Return the [x, y] coordinate for the center point of the cell that contains the specified text.  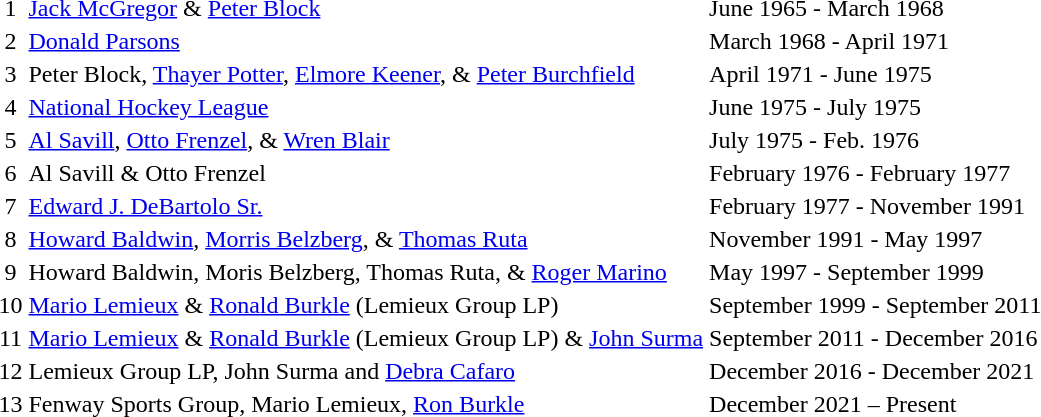
Al Savill, Otto Frenzel, & Wren Blair [366, 140]
Howard Baldwin, Morris Belzberg, & Thomas Ruta [366, 239]
Mario Lemieux & Ronald Burkle (Lemieux Group LP) [366, 305]
Edward J. DeBartolo Sr. [366, 206]
Howard Baldwin, Moris Belzberg, Thomas Ruta, & Roger Marino [366, 272]
Mario Lemieux & Ronald Burkle (Lemieux Group LP) & John Surma [366, 338]
Peter Block, Thayer Potter, Elmore Keener, & Peter Burchfield [366, 74]
Lemieux Group LP, John Surma and Debra Cafaro [366, 371]
National Hockey League [366, 107]
Al Savill & Otto Frenzel [366, 173]
Donald Parsons [366, 41]
